From the cell containing the given text, extract its center point as (X, Y) coordinate. 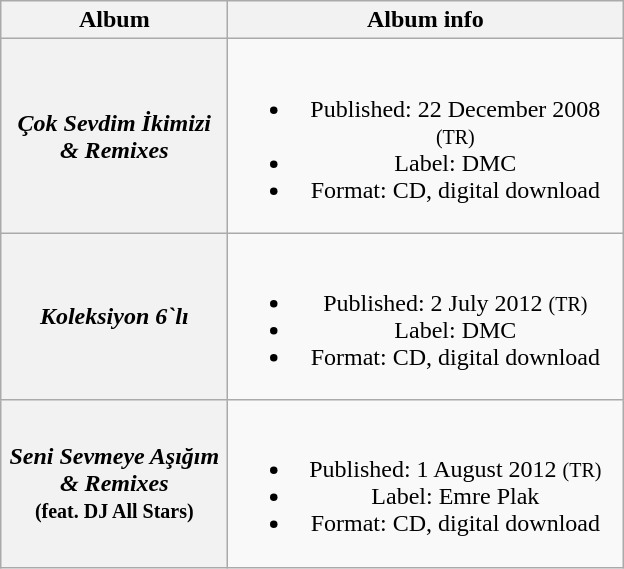
Album info (426, 20)
Seni Sevmeye Aşığım & Remixes(feat. DJ All Stars) (114, 484)
Koleksiyon 6`lı (114, 316)
Album (114, 20)
Published: 1 August 2012 (TR)Label: Emre PlakFormat: CD, digital download (426, 484)
Published: 2 July 2012 (TR)Label: DMCFormat: CD, digital download (426, 316)
Çok Sevdim İkimizi & Remixes (114, 136)
Published: 22 December 2008 (TR)Label: DMCFormat: CD, digital download (426, 136)
